Scan for the cell matching the given text and deliver its [X, Y] coordinate at center. 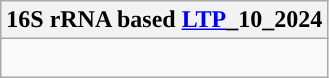
16S rRNA based LTP_10_2024 [164, 20]
